Search for the cell housing the specified text and yield its (x, y) center coordinate. 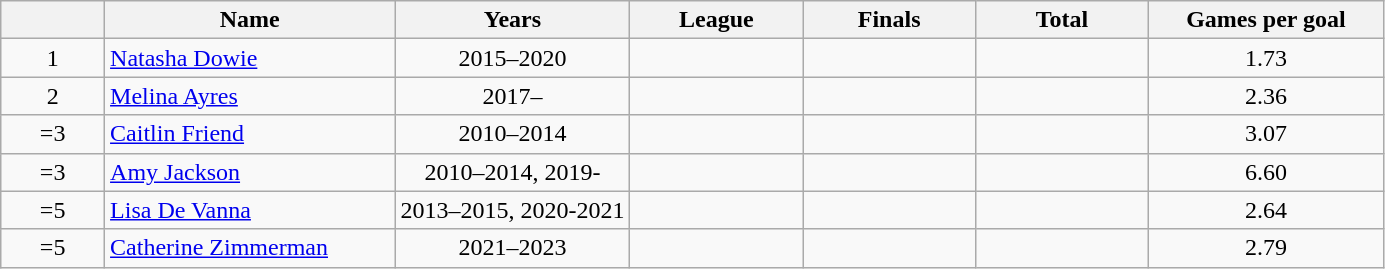
Total (1062, 20)
1.73 (1266, 58)
Catherine Zimmerman (250, 248)
3.07 (1266, 134)
2013–2015, 2020-2021 (512, 210)
League (716, 20)
2010–2014 (512, 134)
Caitlin Friend (250, 134)
2 (53, 96)
Melina Ayres (250, 96)
6.60 (1266, 172)
2015–2020 (512, 58)
2.36 (1266, 96)
2017– (512, 96)
Years (512, 20)
Name (250, 20)
2.64 (1266, 210)
Natasha Dowie (250, 58)
2.79 (1266, 248)
Finals (890, 20)
Amy Jackson (250, 172)
1 (53, 58)
Games per goal (1266, 20)
Lisa De Vanna (250, 210)
2010–2014, 2019- (512, 172)
2021–2023 (512, 248)
